From the cell containing the given text, extract its center point as [X, Y] coordinate. 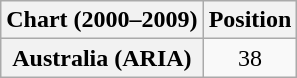
Chart (2000–2009) [102, 20]
Australia (ARIA) [102, 58]
Position [250, 20]
38 [250, 58]
